For the text-containing cell, return its midpoint in (X, Y) coordinate format. 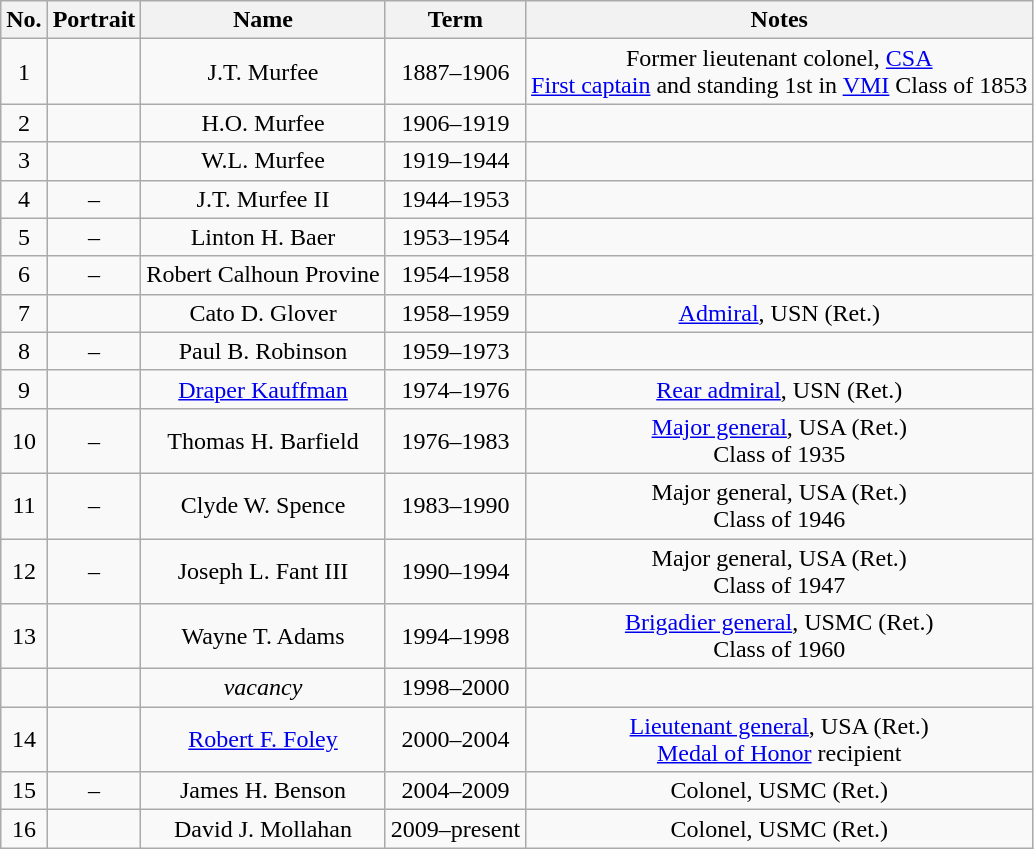
Term (455, 20)
2004–2009 (455, 791)
Major general, USA (Ret.)Class of 1935 (780, 440)
6 (24, 275)
11 (24, 506)
1976–1983 (455, 440)
vacancy (263, 688)
1954–1958 (455, 275)
3 (24, 161)
Joseph L. Fant III (263, 570)
1944–1953 (455, 199)
Major general, USA (Ret.)Class of 1946 (780, 506)
1974–1976 (455, 389)
1919–1944 (455, 161)
Lieutenant general, USA (Ret.)Medal of Honor recipient (780, 740)
J.T. Murfee II (263, 199)
1994–1998 (455, 636)
Notes (780, 20)
Linton H. Baer (263, 237)
16 (24, 829)
Major general, USA (Ret.)Class of 1947 (780, 570)
Clyde W. Spence (263, 506)
Robert Calhoun Provine (263, 275)
Cato D. Glover (263, 313)
1958–1959 (455, 313)
1998–2000 (455, 688)
2 (24, 123)
David J. Mollahan (263, 829)
15 (24, 791)
James H. Benson (263, 791)
1906–1919 (455, 123)
Paul B. Robinson (263, 351)
12 (24, 570)
Name (263, 20)
8 (24, 351)
4 (24, 199)
No. (24, 20)
1887–1906 (455, 72)
1953–1954 (455, 237)
1959–1973 (455, 351)
Thomas H. Barfield (263, 440)
Former lieutenant colonel, CSAFirst captain and standing 1st in VMI Class of 1853 (780, 72)
9 (24, 389)
Draper Kauffman (263, 389)
5 (24, 237)
Portrait (94, 20)
Robert F. Foley (263, 740)
2000–2004 (455, 740)
10 (24, 440)
1 (24, 72)
Brigadier general, USMC (Ret.)Class of 1960 (780, 636)
Rear admiral, USN (Ret.) (780, 389)
1983–1990 (455, 506)
J.T. Murfee (263, 72)
2009–present (455, 829)
7 (24, 313)
H.O. Murfee (263, 123)
14 (24, 740)
1990–1994 (455, 570)
Admiral, USN (Ret.) (780, 313)
13 (24, 636)
W.L. Murfee (263, 161)
Wayne T. Adams (263, 636)
